Search for the cell housing the specified text and yield its [X, Y] center coordinate. 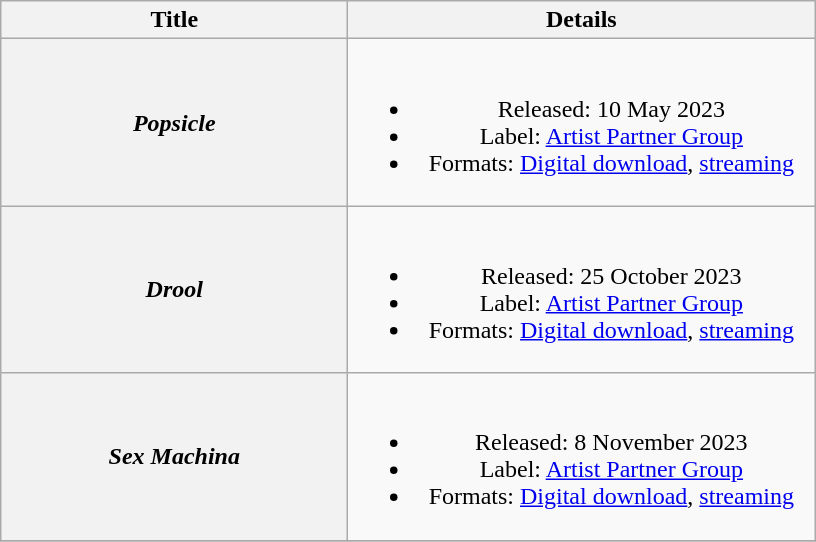
Title [174, 20]
Released: 25 October 2023Label: Artist Partner GroupFormats: Digital download, streaming [582, 290]
Released: 8 November 2023Label: Artist Partner GroupFormats: Digital download, streaming [582, 456]
Released: 10 May 2023Label: Artist Partner GroupFormats: Digital download, streaming [582, 122]
Drool [174, 290]
Sex Machina [174, 456]
Details [582, 20]
Popsicle [174, 122]
